Return the [X, Y] coordinate for the center point of the cell that contains the specified text.  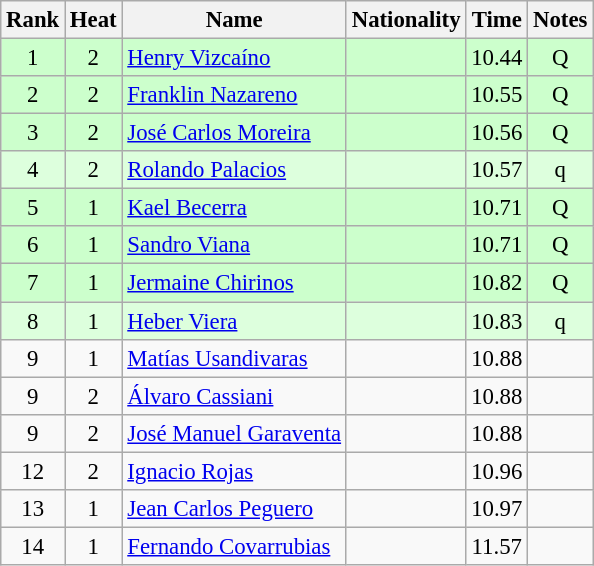
Rank [33, 20]
13 [33, 509]
Fernando Covarrubias [234, 546]
10.83 [497, 321]
Nationality [406, 20]
Heat [94, 20]
10.82 [497, 283]
6 [33, 245]
Name [234, 20]
Sandro Viana [234, 245]
Álvaro Cassiani [234, 396]
José Carlos Moreira [234, 133]
Heber Viera [234, 321]
Notes [560, 20]
Jermaine Chirinos [234, 283]
10.44 [497, 58]
José Manuel Garaventa [234, 433]
7 [33, 283]
Kael Becerra [234, 208]
8 [33, 321]
Matías Usandivaras [234, 358]
10.55 [497, 95]
10.97 [497, 509]
Jean Carlos Peguero [234, 509]
10.96 [497, 471]
12 [33, 471]
5 [33, 208]
Ignacio Rojas [234, 471]
Time [497, 20]
10.57 [497, 170]
11.57 [497, 546]
4 [33, 170]
Franklin Nazareno [234, 95]
14 [33, 546]
10.56 [497, 133]
Rolando Palacios [234, 170]
Henry Vizcaíno [234, 58]
3 [33, 133]
